Return (x, y) of the center of cell containing provided text 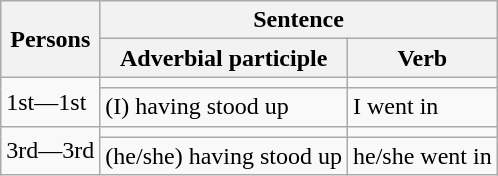
Persons (50, 39)
3rd—3rd (50, 150)
1st—1st (50, 102)
I went in (422, 107)
(I) having stood up (224, 107)
Verb (422, 58)
Adverbial participle (224, 58)
Sentence (298, 20)
(he/she) having stood up (224, 156)
he/she went in (422, 156)
